Return the (x, y) coordinate for the center point of the cell that contains the specified text.  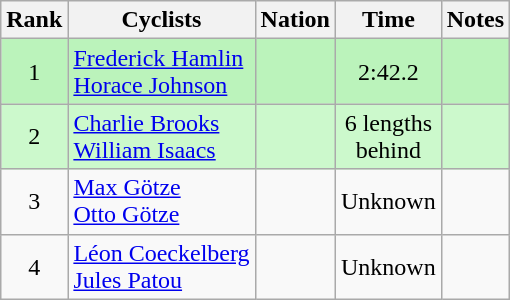
2:42.2 (388, 72)
6 lengthsbehind (388, 136)
1 (34, 72)
Rank (34, 20)
2 (34, 136)
Charlie Brooks William Isaacs (162, 136)
Léon Coeckelberg Jules Patou (162, 266)
Notes (475, 20)
3 (34, 202)
Time (388, 20)
Max Götze Otto Götze (162, 202)
4 (34, 266)
Cyclists (162, 20)
Nation (295, 20)
Frederick Hamlin Horace Johnson (162, 72)
